Output the [X, Y] coordinate of the center of the cell containing the given text.  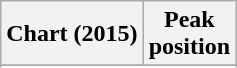
Chart (2015) [72, 34]
Peakposition [189, 34]
